Capture the cell that displays the provided text and extract its [X, Y] central coordinate. 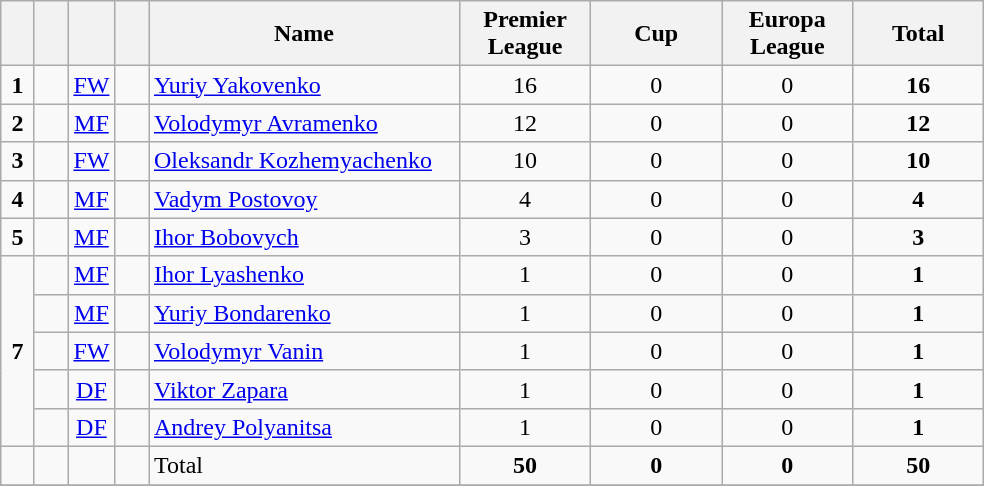
Viktor Zapara [304, 389]
Name [304, 34]
2 [18, 123]
Premier League [526, 34]
Vadym Postovoy [304, 199]
Yuriy Yakovenko [304, 85]
Yuriy Bondarenko [304, 313]
Volodymyr Vanin [304, 351]
Cup [656, 34]
Andrey Polyanitsa [304, 427]
Ihor Bobovych [304, 237]
Ihor Lyashenko [304, 275]
Volodymyr Avramenko [304, 123]
7 [18, 351]
Oleksandr Kozhemyachenko [304, 161]
5 [18, 237]
Europa League [788, 34]
